Return (X, Y) of the center of cell containing provided text 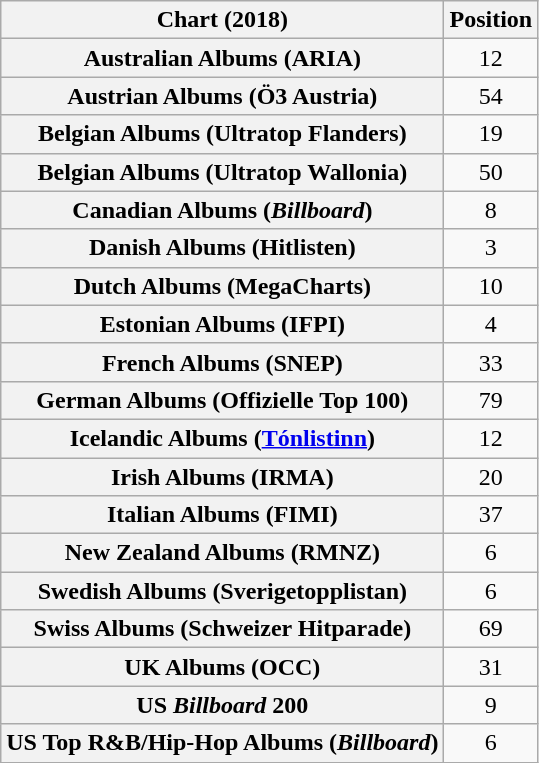
Dutch Albums (MegaCharts) (222, 286)
9 (491, 705)
US Top R&B/Hip-Hop Albums (Billboard) (222, 743)
50 (491, 172)
69 (491, 629)
Swiss Albums (Schweizer Hitparade) (222, 629)
German Albums (Offizielle Top 100) (222, 400)
19 (491, 134)
Position (491, 20)
Austrian Albums (Ö3 Austria) (222, 96)
4 (491, 324)
10 (491, 286)
Belgian Albums (Ultratop Flanders) (222, 134)
Canadian Albums (Billboard) (222, 210)
New Zealand Albums (RMNZ) (222, 553)
Swedish Albums (Sverigetopplistan) (222, 591)
Australian Albums (ARIA) (222, 58)
Danish Albums (Hitlisten) (222, 248)
37 (491, 515)
54 (491, 96)
33 (491, 362)
Icelandic Albums (Tónlistinn) (222, 438)
79 (491, 400)
Italian Albums (FIMI) (222, 515)
3 (491, 248)
Estonian Albums (IFPI) (222, 324)
Belgian Albums (Ultratop Wallonia) (222, 172)
Irish Albums (IRMA) (222, 477)
Chart (2018) (222, 20)
UK Albums (OCC) (222, 667)
French Albums (SNEP) (222, 362)
US Billboard 200 (222, 705)
20 (491, 477)
31 (491, 667)
8 (491, 210)
